Locate the cell with the specified text and output its (x, y) center coordinate. 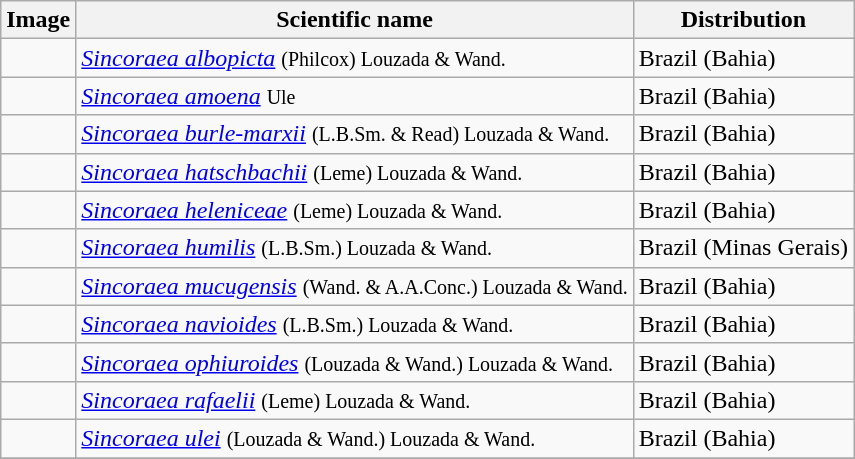
Sincoraea amoena Ule (354, 96)
Brazil (Minas Gerais) (743, 248)
Sincoraea navioides (L.B.Sm.) Louzada & Wand. (354, 324)
Sincoraea humilis (L.B.Sm.) Louzada & Wand. (354, 248)
Image (38, 20)
Sincoraea mucugensis (Wand. & A.A.Conc.) Louzada & Wand. (354, 286)
Sincoraea ophiuroides (Louzada & Wand.) Louzada & Wand. (354, 362)
Sincoraea hatschbachii (Leme) Louzada & Wand. (354, 172)
Sincoraea ulei (Louzada & Wand.) Louzada & Wand. (354, 438)
Sincoraea rafaelii (Leme) Louzada & Wand. (354, 400)
Sincoraea heleniceae (Leme) Louzada & Wand. (354, 210)
Distribution (743, 20)
Scientific name (354, 20)
Sincoraea burle-marxii (L.B.Sm. & Read) Louzada & Wand. (354, 134)
Sincoraea albopicta (Philcox) Louzada & Wand. (354, 58)
